Return (x, y) of the center of cell containing provided text 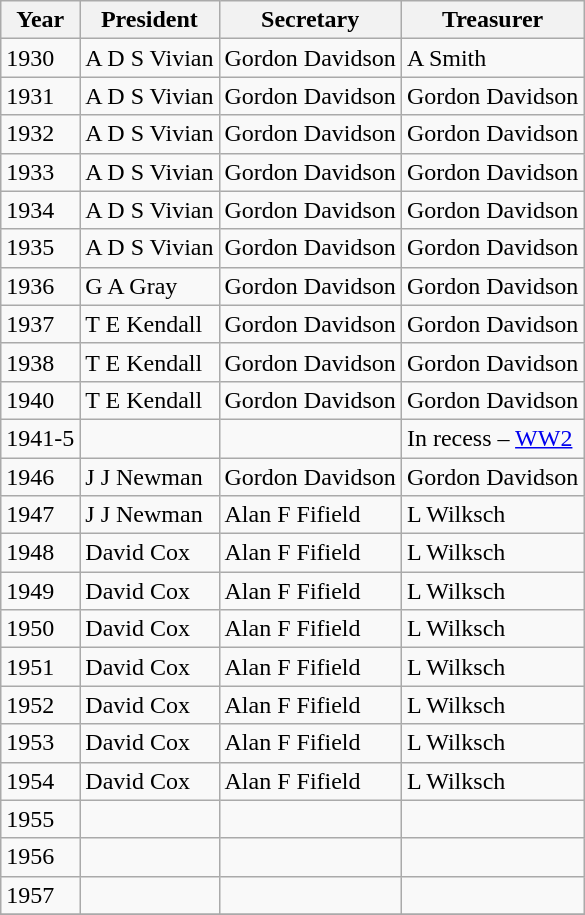
1935 (40, 248)
1947 (40, 515)
Year (40, 20)
1953 (40, 743)
1957 (40, 895)
1951 (40, 667)
1941-5 (40, 438)
1933 (40, 172)
1936 (40, 286)
In recess – WW2 (492, 438)
1940 (40, 400)
1949 (40, 591)
1952 (40, 705)
G A Gray (150, 286)
1956 (40, 857)
1932 (40, 134)
1930 (40, 58)
1948 (40, 553)
1931 (40, 96)
1937 (40, 324)
Treasurer (492, 20)
1938 (40, 362)
President (150, 20)
1955 (40, 819)
Secretary (310, 20)
A Smith (492, 58)
1950 (40, 629)
1946 (40, 477)
1954 (40, 781)
1934 (40, 210)
